From the cell containing the given text, extract its center point as (X, Y) coordinate. 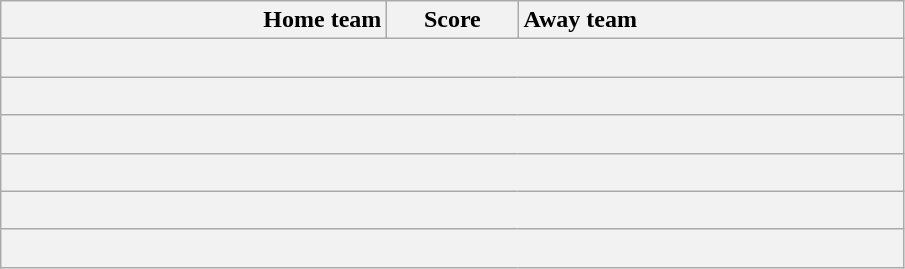
Score (452, 20)
Away team (711, 20)
Home team (194, 20)
